Determine the (x, y) coordinate at the center of the cell enclosing the given text.  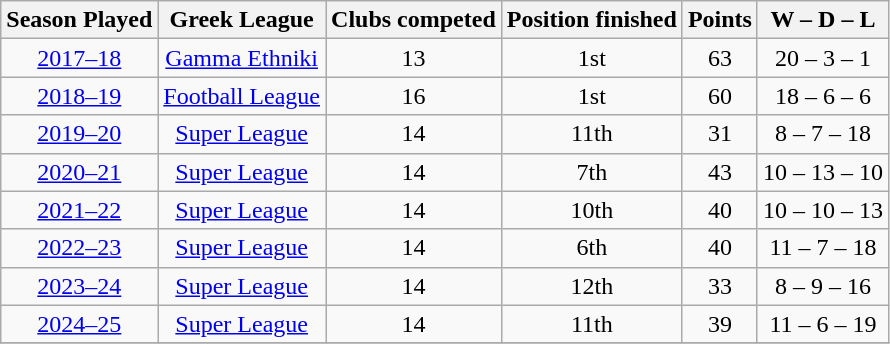
Season Played (80, 20)
10 – 13 – 10 (822, 172)
Points (720, 20)
2023–24 (80, 286)
8 – 9 – 16 (822, 286)
Clubs competed (414, 20)
8 – 7 – 18 (822, 134)
43 (720, 172)
Football League (242, 96)
2019–20 (80, 134)
31 (720, 134)
10th (592, 210)
20 – 3 – 1 (822, 58)
2021–22 (80, 210)
Gamma Ethniki (242, 58)
10 – 10 – 13 (822, 210)
63 (720, 58)
13 (414, 58)
W – D – L (822, 20)
16 (414, 96)
33 (720, 286)
2020–21 (80, 172)
39 (720, 324)
11 – 7 – 18 (822, 248)
12th (592, 286)
60 (720, 96)
2018–19 (80, 96)
Position finished (592, 20)
2024–25 (80, 324)
2022–23 (80, 248)
2017–18 (80, 58)
7th (592, 172)
18 – 6 – 6 (822, 96)
11 – 6 – 19 (822, 324)
6th (592, 248)
Greek League (242, 20)
